Identify which cell holds the provided text, then report its [x, y] central coordinate. 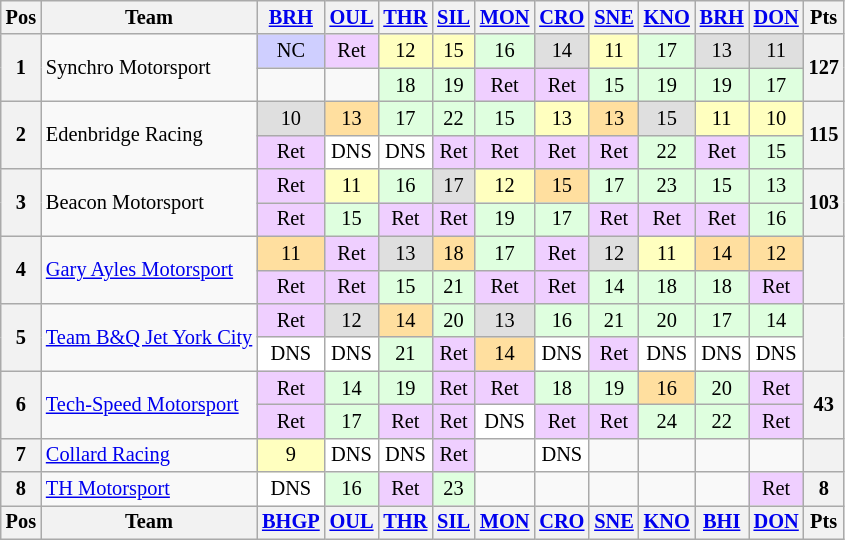
1 [21, 68]
Team B&Q Jet York City [149, 336]
Beacon Motorsport [149, 202]
9 [290, 455]
NC [290, 51]
Collard Racing [149, 455]
Tech-Speed Motorsport [149, 404]
TH Motorsport [149, 489]
5 [21, 336]
103 [824, 202]
Gary Ayles Motorsport [149, 270]
24 [667, 421]
115 [824, 134]
BHGP [290, 522]
4 [21, 270]
Synchro Motorsport [149, 68]
BHI [722, 522]
Edenbridge Racing [149, 134]
2 [21, 134]
127 [824, 68]
43 [824, 404]
6 [21, 404]
3 [21, 202]
7 [21, 455]
